Scan for the cell matching the given text and deliver its [X, Y] coordinate at center. 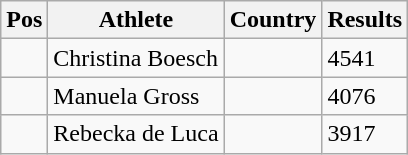
3917 [365, 134]
Athlete [136, 20]
Pos [24, 20]
4076 [365, 96]
Christina Boesch [136, 58]
Country [273, 20]
Results [365, 20]
4541 [365, 58]
Rebecka de Luca [136, 134]
Manuela Gross [136, 96]
